Return (X, Y) of the center of cell containing provided text 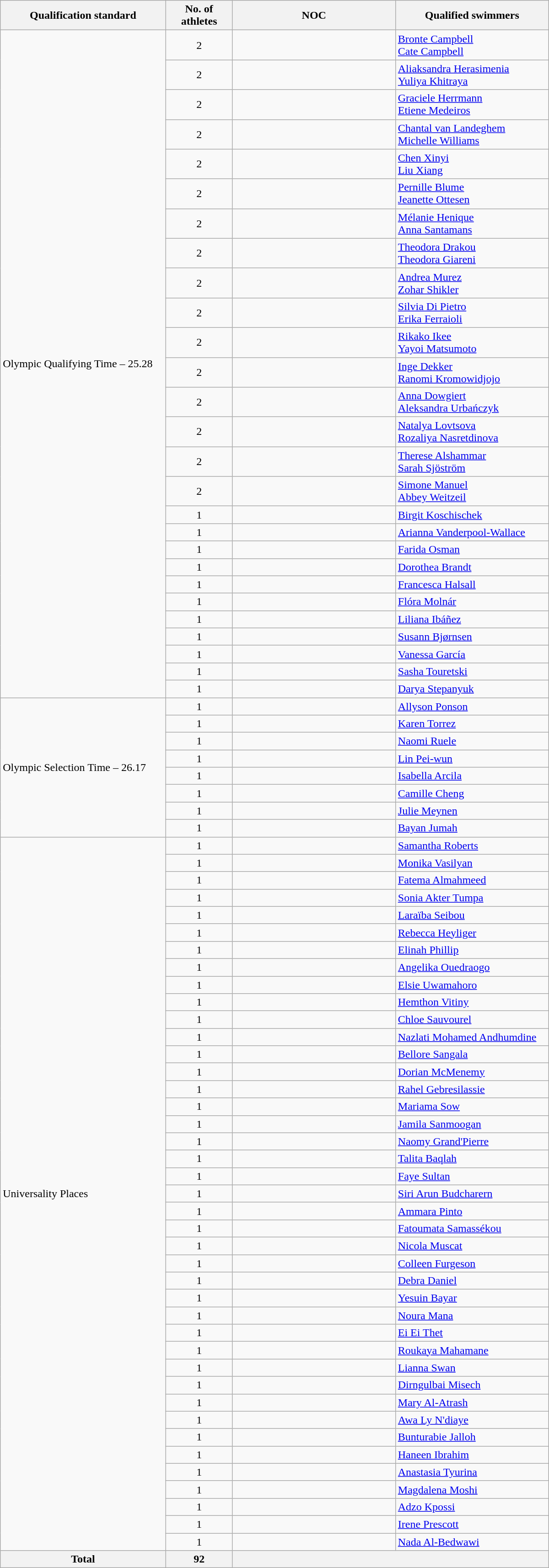
Siri Arun Budcharern (472, 1193)
Noura Mana (472, 1316)
Qualification standard (83, 16)
No. of athletes (199, 16)
Arianna Vanderpool-Wallace (472, 532)
Elinah Phillip (472, 950)
Julie Meynen (472, 811)
Rahel Gebresilassie (472, 1089)
Debra Daniel (472, 1281)
Mélanie HeniqueAnna Santamans (472, 223)
Samantha Roberts (472, 846)
Rikako IkeeYayoi Matsumoto (472, 342)
Naomi Ruele (472, 741)
Anastasia Tyurina (472, 1472)
Andrea MurezZohar Shikler (472, 283)
Lianna Swan (472, 1368)
Talita Baqlah (472, 1159)
Graciele HerrmannEtiene Medeiros (472, 104)
Bayan Jumah (472, 828)
Olympic Qualifying Time – 25.28 (83, 364)
Adzo Kpossi (472, 1507)
Dorothea Brandt (472, 567)
Irene Prescott (472, 1524)
Camille Cheng (472, 793)
Total (83, 1559)
Ei Ei Thet (472, 1333)
Chen XinyiLiu Xiang (472, 164)
Sonia Akter Tumpa (472, 898)
Lin Pei-wun (472, 759)
Faye Sultan (472, 1176)
Dorian McMenemy (472, 1072)
Susann Bjørnsen (472, 637)
Vanessa García (472, 654)
Francesca Halsall (472, 584)
Jamila Sanmoogan (472, 1124)
Mary Al-Atrash (472, 1402)
Natalya LovtsovaRozaliya Nasretdinova (472, 432)
Theodora DrakouTheodora Giareni (472, 253)
Isabella Arcila (472, 776)
Universality Places (83, 1193)
Chloe Sauvourel (472, 1020)
Magdalena Moshi (472, 1489)
Liliana Ibáñez (472, 619)
Rebecca Heyliger (472, 932)
Chantal van LandeghemMichelle Williams (472, 134)
Farida Osman (472, 550)
Aliaksandra HerasimeniaYuliya Khitraya (472, 75)
Yesuin Bayar (472, 1298)
Angelika Ouedraogo (472, 967)
Ammara Pinto (472, 1211)
Sasha Touretski (472, 671)
Therese AlshammarSarah Sjöström (472, 462)
Silvia Di PietroErika Ferraioli (472, 313)
Colleen Furgeson (472, 1263)
Allyson Ponson (472, 706)
Elsie Uwamahoro (472, 985)
Monika Vasilyan (472, 863)
Hemthon Vitiny (472, 1002)
Birgit Koschischek (472, 515)
Mariama Sow (472, 1107)
Inge DekkerRanomi Kromowidjojo (472, 372)
Pernille BlumeJeanette Ottesen (472, 194)
Laraïba Seibou (472, 915)
Bunturabie Jalloh (472, 1437)
Darya Stepanyuk (472, 689)
Fatoumata Samassékou (472, 1228)
Qualified swimmers (472, 16)
Karen Torrez (472, 724)
Anna DowgiertAleksandra Urbańczyk (472, 402)
Awa Ly N'diaye (472, 1420)
92 (199, 1559)
Olympic Selection Time – 26.17 (83, 767)
Nada Al-Bedwawi (472, 1541)
Nazlati Mohamed Andhumdine (472, 1037)
Bellore Sangala (472, 1054)
Bronte CampbellCate Campbell (472, 45)
Flóra Molnár (472, 602)
Fatema Almahmeed (472, 880)
Nicola Muscat (472, 1246)
Naomy Grand'Pierre (472, 1141)
NOC (314, 16)
Roukaya Mahamane (472, 1350)
Simone ManuelAbbey Weitzeil (472, 491)
Dirngulbai Misech (472, 1385)
Haneen Ibrahim (472, 1455)
